Pinpoint the cell where the given text exists, returning its (X, Y) midpoint coordinate. 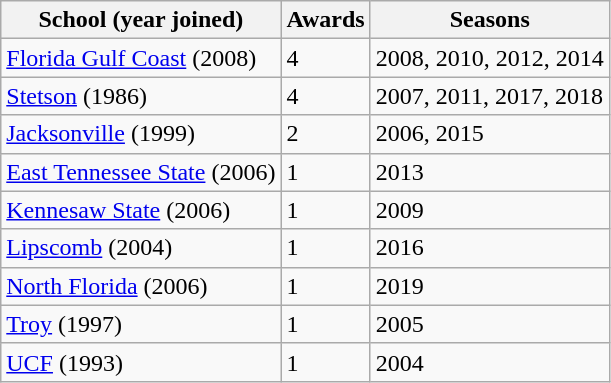
2008, 2010, 2012, 2014 (490, 58)
2009 (490, 210)
2019 (490, 286)
Florida Gulf Coast (2008) (141, 58)
Awards (326, 20)
Jacksonville (1999) (141, 134)
2016 (490, 248)
2007, 2011, 2017, 2018 (490, 96)
2006, 2015 (490, 134)
Troy (1997) (141, 324)
School (year joined) (141, 20)
Kennesaw State (2006) (141, 210)
2 (326, 134)
2013 (490, 172)
Stetson (1986) (141, 96)
East Tennessee State (2006) (141, 172)
Seasons (490, 20)
2004 (490, 362)
North Florida (2006) (141, 286)
UCF (1993) (141, 362)
2005 (490, 324)
Lipscomb (2004) (141, 248)
